From the cell containing the given text, extract its center point as [x, y] coordinate. 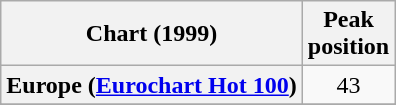
43 [348, 85]
Chart (1999) [152, 34]
Peakposition [348, 34]
Europe (Eurochart Hot 100) [152, 85]
